Provide the [X, Y] coordinate of the cell's center where the given text is located.  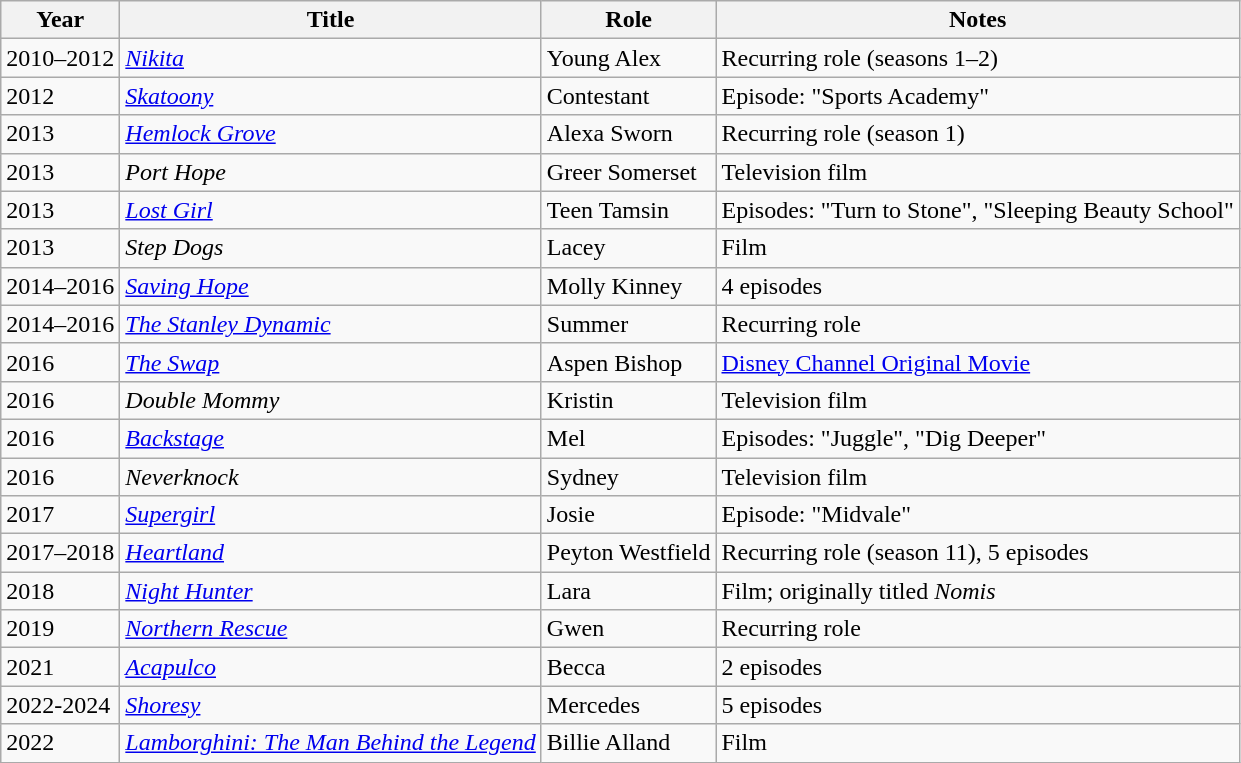
Josie [628, 515]
Gwen [628, 629]
Saving Hope [330, 286]
2017 [60, 515]
Supergirl [330, 515]
5 episodes [978, 705]
Recurring role (season 1) [978, 134]
Title [330, 20]
Neverknock [330, 477]
2018 [60, 591]
Night Hunter [330, 591]
Episodes: "Juggle", "Dig Deeper" [978, 438]
Step Dogs [330, 248]
Aspen Bishop [628, 362]
Sydney [628, 477]
Peyton Westfield [628, 553]
Lost Girl [330, 210]
Billie Alland [628, 743]
2022 [60, 743]
Molly Kinney [628, 286]
2019 [60, 629]
Teen Tamsin [628, 210]
Double Mommy [330, 400]
Disney Channel Original Movie [978, 362]
Contestant [628, 96]
2 episodes [978, 667]
Summer [628, 324]
2021 [60, 667]
Year [60, 20]
Recurring role (season 11), 5 episodes [978, 553]
2022-2024 [60, 705]
Episode: "Sports Academy" [978, 96]
Shoresy [330, 705]
Role [628, 20]
Greer Somerset [628, 172]
Mercedes [628, 705]
Young Alex [628, 58]
The Stanley Dynamic [330, 324]
Mel [628, 438]
Lacey [628, 248]
4 episodes [978, 286]
Notes [978, 20]
Skatoony [330, 96]
Port Hope [330, 172]
2012 [60, 96]
The Swap [330, 362]
Episode: "Midvale" [978, 515]
Lamborghini: The Man Behind the Legend [330, 743]
Becca [628, 667]
Acapulco [330, 667]
Recurring role (seasons 1–2) [978, 58]
Nikita [330, 58]
Alexa Sworn [628, 134]
Kristin [628, 400]
Backstage [330, 438]
Hemlock Grove [330, 134]
2010–2012 [60, 58]
Lara [628, 591]
Episodes: "Turn to Stone", "Sleeping Beauty School" [978, 210]
Heartland [330, 553]
Northern Rescue [330, 629]
2017–2018 [60, 553]
Film; originally titled Nomis [978, 591]
